Extract the (x, y) coordinate from the center of the cell holding the provided text.  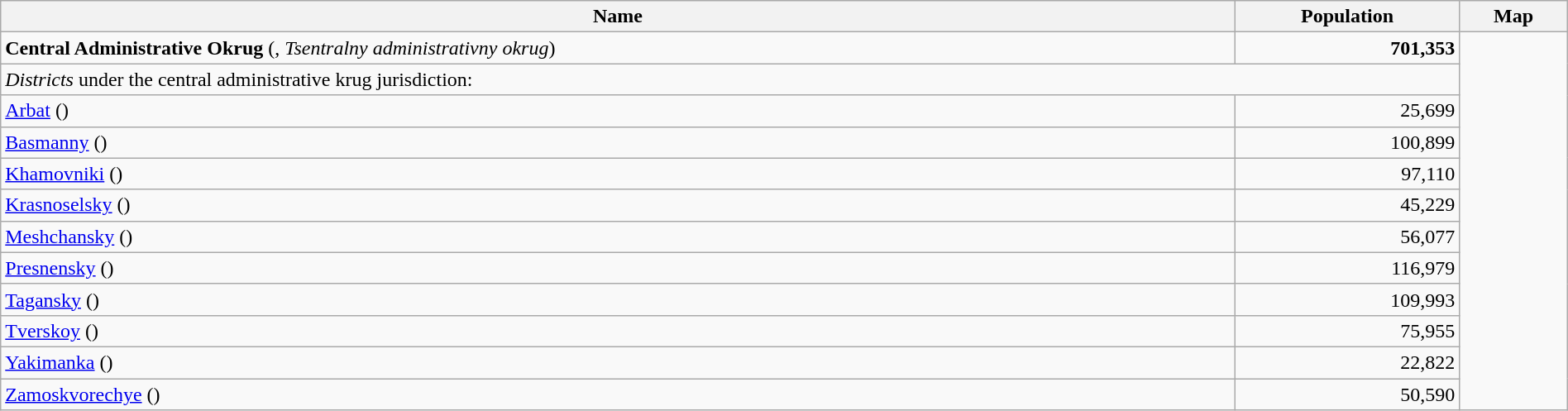
Tverskoy () (618, 331)
22,822 (1347, 362)
Meshchansky () (618, 237)
25,699 (1347, 111)
Arbat () (618, 111)
75,955 (1347, 331)
701,353 (1347, 48)
Krasnoselsky () (618, 205)
97,110 (1347, 174)
116,979 (1347, 268)
Map (1513, 17)
Districts under the central administrative krug jurisdiction: (730, 79)
Yakimanka () (618, 362)
Central Administrative Okrug (, Tsentralny administrativny okrug) (618, 48)
Population (1347, 17)
Khamovniki () (618, 174)
Presnensky () (618, 268)
45,229 (1347, 205)
Name (618, 17)
Zamoskvorechye () (618, 394)
Tagansky () (618, 299)
109,993 (1347, 299)
56,077 (1347, 237)
Basmanny () (618, 142)
100,899 (1347, 142)
50,590 (1347, 394)
